Provide the [x, y] coordinate of the cell's center where the given text is located.  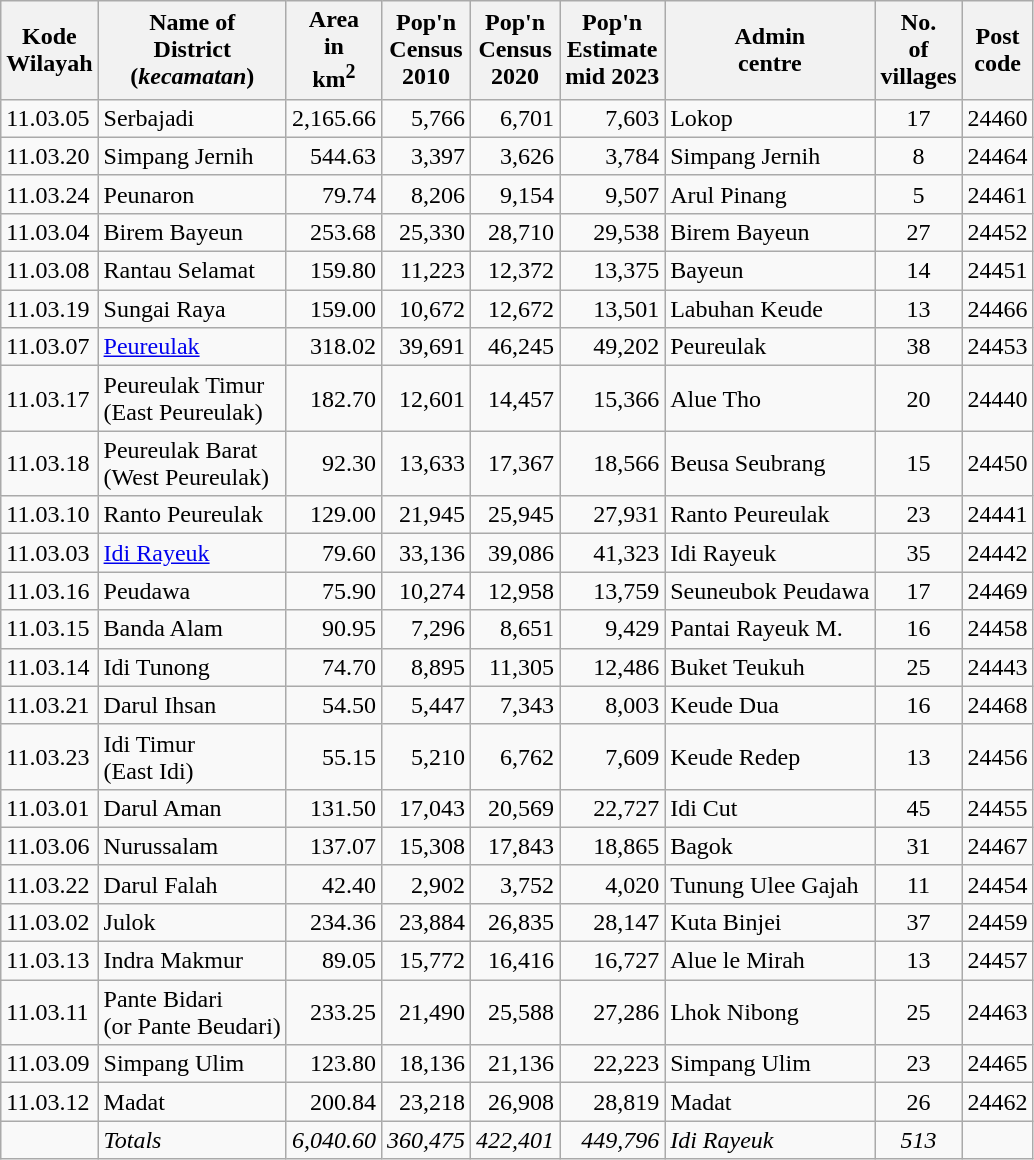
11.03.03 [50, 553]
11.03.20 [50, 156]
Sungai Raya [192, 309]
11,223 [426, 271]
11.03.04 [50, 232]
Bayeun [770, 271]
Idi Tunong [192, 667]
8,206 [426, 194]
11.03.08 [50, 271]
9,507 [612, 194]
28,710 [516, 232]
21,490 [426, 1012]
5,210 [426, 756]
253.68 [334, 232]
13,375 [612, 271]
6,701 [516, 118]
27,931 [612, 515]
Postcode [998, 50]
233.25 [334, 1012]
24457 [998, 961]
Admincentre [770, 50]
14 [918, 271]
159.80 [334, 271]
Arul Pinang [770, 194]
11.03.22 [50, 884]
11,305 [516, 667]
46,245 [516, 347]
21,945 [426, 515]
55.15 [334, 756]
Peureulak Barat (West Peureulak) [192, 464]
Julok [192, 922]
24441 [998, 515]
15,772 [426, 961]
49,202 [612, 347]
24468 [998, 705]
318.02 [334, 347]
45 [918, 808]
Alue Tho [770, 398]
20,569 [516, 808]
Peudawa [192, 591]
11.03.09 [50, 1064]
31 [918, 846]
Kode Wilayah [50, 50]
Idi Timur (East Idi) [192, 756]
24451 [998, 271]
11.03.11 [50, 1012]
8,003 [612, 705]
24440 [998, 398]
8 [918, 156]
90.95 [334, 629]
Totals [192, 1140]
Kuta Binjei [770, 922]
Keude Dua [770, 705]
Pop'nCensus2020 [516, 50]
13,759 [612, 591]
11.03.21 [50, 705]
8,895 [426, 667]
Peureulak Timur (East Peureulak) [192, 398]
24467 [998, 846]
10,672 [426, 309]
Alue le Mirah [770, 961]
24452 [998, 232]
24461 [998, 194]
9,154 [516, 194]
10,274 [426, 591]
22,727 [612, 808]
Tunung Ulee Gajah [770, 884]
11.03.01 [50, 808]
6,040.60 [334, 1140]
41,323 [612, 553]
131.50 [334, 808]
2,902 [426, 884]
7,343 [516, 705]
89.05 [334, 961]
24456 [998, 756]
26,908 [516, 1102]
17,043 [426, 808]
11.03.24 [50, 194]
24469 [998, 591]
42.40 [334, 884]
Lokop [770, 118]
24462 [998, 1102]
422,401 [516, 1140]
33,136 [426, 553]
200.84 [334, 1102]
Labuhan Keude [770, 309]
3,626 [516, 156]
12,601 [426, 398]
11.03.19 [50, 309]
24464 [998, 156]
12,958 [516, 591]
26 [918, 1102]
Banda Alam [192, 629]
54.50 [334, 705]
17,843 [516, 846]
3,784 [612, 156]
38 [918, 347]
75.90 [334, 591]
4,020 [612, 884]
15,366 [612, 398]
11.03.16 [50, 591]
11 [918, 884]
79.60 [334, 553]
Darul Ihsan [192, 705]
12,672 [516, 309]
Name ofDistrict(kecamatan) [192, 50]
Indra Makmur [192, 961]
13,501 [612, 309]
22,223 [612, 1064]
12,372 [516, 271]
544.63 [334, 156]
39,691 [426, 347]
7,296 [426, 629]
Buket Teukuh [770, 667]
234.36 [334, 922]
7,609 [612, 756]
5 [918, 194]
39,086 [516, 553]
25,588 [516, 1012]
27,286 [612, 1012]
Darul Falah [192, 884]
Pop'nCensus2010 [426, 50]
7,603 [612, 118]
360,475 [426, 1140]
16,416 [516, 961]
Pantai Rayeuk M. [770, 629]
11.03.23 [50, 756]
11.03.15 [50, 629]
24459 [998, 922]
29,538 [612, 232]
18,865 [612, 846]
2,165.66 [334, 118]
11.03.05 [50, 118]
28,147 [612, 922]
17,367 [516, 464]
24458 [998, 629]
25,330 [426, 232]
11.03.06 [50, 846]
8,651 [516, 629]
11.03.12 [50, 1102]
18,566 [612, 464]
15,308 [426, 846]
3,752 [516, 884]
24453 [998, 347]
24443 [998, 667]
74.70 [334, 667]
Seuneubok Peudawa [770, 591]
9,429 [612, 629]
37 [918, 922]
159.00 [334, 309]
5,766 [426, 118]
24460 [998, 118]
6,762 [516, 756]
Nurussalam [192, 846]
14,457 [516, 398]
18,136 [426, 1064]
182.70 [334, 398]
35 [918, 553]
24455 [998, 808]
11.03.18 [50, 464]
23,884 [426, 922]
Pop'nEstimatemid 2023 [612, 50]
24442 [998, 553]
Area in km2 [334, 50]
Idi Cut [770, 808]
11.03.17 [50, 398]
12,486 [612, 667]
No. ofvillages [918, 50]
23,218 [426, 1102]
137.07 [334, 846]
92.30 [334, 464]
16,727 [612, 961]
11.03.14 [50, 667]
11.03.10 [50, 515]
123.80 [334, 1064]
11.03.02 [50, 922]
5,447 [426, 705]
21,136 [516, 1064]
Keude Redep [770, 756]
11.03.07 [50, 347]
15 [918, 464]
26,835 [516, 922]
27 [918, 232]
24465 [998, 1064]
Pante Bidari (or Pante Beudari) [192, 1012]
Bagok [770, 846]
129.00 [334, 515]
25,945 [516, 515]
79.74 [334, 194]
513 [918, 1140]
20 [918, 398]
Serbajadi [192, 118]
Rantau Selamat [192, 271]
449,796 [612, 1140]
24466 [998, 309]
24454 [998, 884]
Peunaron [192, 194]
Darul Aman [192, 808]
24463 [998, 1012]
3,397 [426, 156]
Lhok Nibong [770, 1012]
24450 [998, 464]
28,819 [612, 1102]
11.03.13 [50, 961]
Beusa Seubrang [770, 464]
13,633 [426, 464]
